Extract the (X, Y) coordinate from the center of the cell holding the provided text.  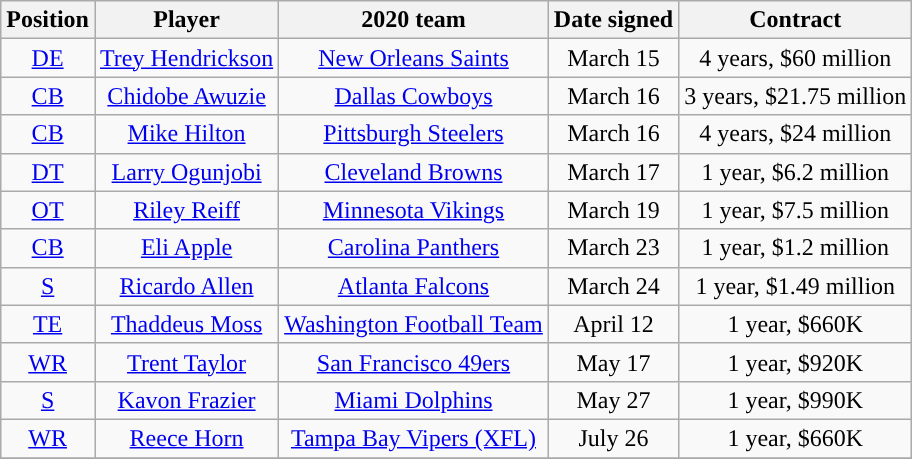
Ricardo Allen (186, 286)
Reece Horn (186, 438)
Washington Football Team (414, 324)
1 year, $7.5 million (796, 210)
DT (48, 172)
Position (48, 20)
1 year, $1.2 million (796, 248)
July 26 (613, 438)
OT (48, 210)
New Orleans Saints (414, 58)
Player (186, 20)
Thaddeus Moss (186, 324)
Dallas Cowboys (414, 96)
4 years, $60 million (796, 58)
Larry Ogunjobi (186, 172)
Tampa Bay Vipers (XFL) (414, 438)
3 years, $21.75 million (796, 96)
May 17 (613, 362)
Trey Hendrickson (186, 58)
Date signed (613, 20)
Minnesota Vikings (414, 210)
TE (48, 324)
1 year, $920K (796, 362)
March 15 (613, 58)
Riley Reiff (186, 210)
April 12 (613, 324)
1 year, $6.2 million (796, 172)
1 year, $990K (796, 400)
March 17 (613, 172)
May 27 (613, 400)
March 24 (613, 286)
Trent Taylor (186, 362)
Atlanta Falcons (414, 286)
Cleveland Browns (414, 172)
Miami Dolphins (414, 400)
March 19 (613, 210)
Kavon Frazier (186, 400)
2020 team (414, 20)
Chidobe Awuzie (186, 96)
San Francisco 49ers (414, 362)
Contract (796, 20)
4 years, $24 million (796, 134)
1 year, $1.49 million (796, 286)
Mike Hilton (186, 134)
Eli Apple (186, 248)
Carolina Panthers (414, 248)
Pittsburgh Steelers (414, 134)
DE (48, 58)
March 23 (613, 248)
